For the text-containing cell, return its midpoint in [X, Y] coordinate format. 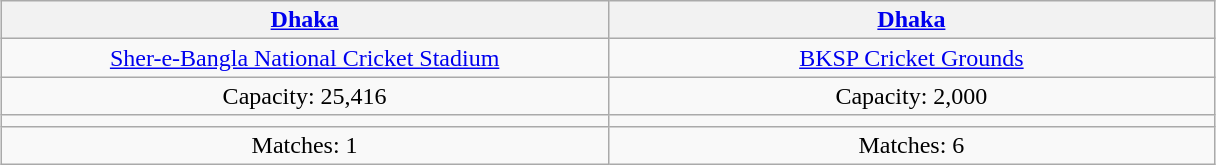
Matches: 6 [912, 145]
Capacity: 2,000 [912, 96]
Matches: 1 [304, 145]
BKSP Cricket Grounds [912, 58]
Capacity: 25,416 [304, 96]
Sher-e-Bangla National Cricket Stadium [304, 58]
